Return [X, Y] of the center of cell containing provided text 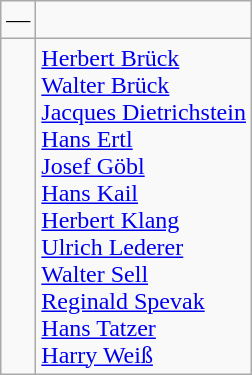
Herbert BrückWalter BrückJacques DietrichsteinHans ErtlJosef GöblHans KailHerbert KlangUlrich LedererWalter SellReginald SpevakHans TatzerHarry Weiß [144, 206]
— [18, 20]
